Output the (X, Y) coordinate of the center of the cell containing the given text.  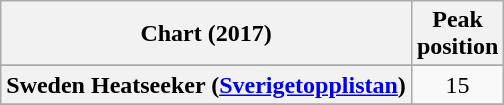
15 (457, 85)
Chart (2017) (206, 34)
Sweden Heatseeker (Sverigetopplistan) (206, 85)
Peak position (457, 34)
